For the text-containing cell, return its midpoint in (X, Y) coordinate format. 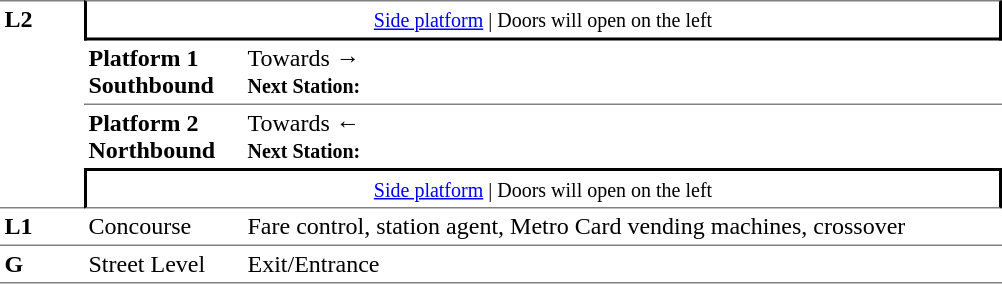
Platform 1Southbound (164, 72)
Street Level (164, 264)
L1 (42, 226)
Towards ← Next Station: (622, 136)
L2 (42, 104)
Concourse (164, 226)
Exit/Entrance (622, 264)
Platform 2Northbound (164, 136)
Fare control, station agent, Metro Card vending machines, crossover (622, 226)
G (42, 264)
Towards → Next Station: (622, 72)
